For the text-containing cell, return its midpoint in (X, Y) coordinate format. 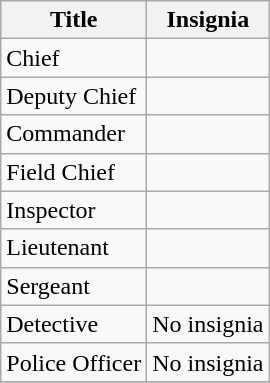
Chief (74, 58)
Field Chief (74, 172)
Insignia (208, 20)
Title (74, 20)
Detective (74, 324)
Inspector (74, 210)
Commander (74, 134)
Sergeant (74, 286)
Police Officer (74, 362)
Deputy Chief (74, 96)
Lieutenant (74, 248)
